Determine the (X, Y) coordinate at the center of the cell enclosing the given text.  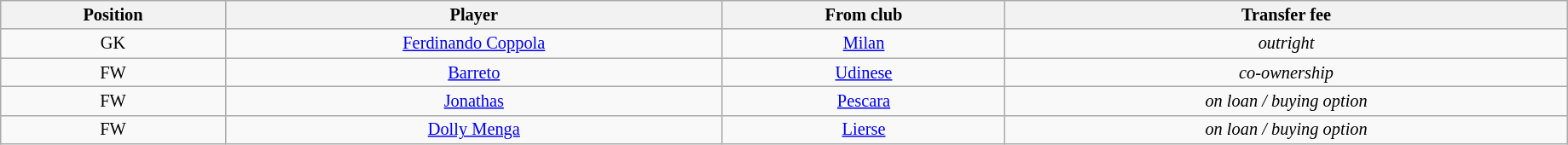
Transfer fee (1287, 14)
GK (113, 43)
Jonathas (474, 101)
Udinese (863, 72)
co-ownership (1287, 72)
Position (113, 14)
Player (474, 14)
Barreto (474, 72)
outright (1287, 43)
Dolly Menga (474, 130)
Lierse (863, 130)
Milan (863, 43)
Pescara (863, 101)
From club (863, 14)
Ferdinando Coppola (474, 43)
